Detect which cell encompasses the target text, then output its [x, y] center coordinate. 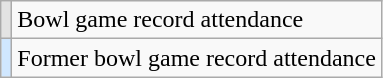
Former bowl game record attendance [197, 58]
Bowl game record attendance [197, 20]
